Detect which cell encompasses the target text, then output its (X, Y) center coordinate. 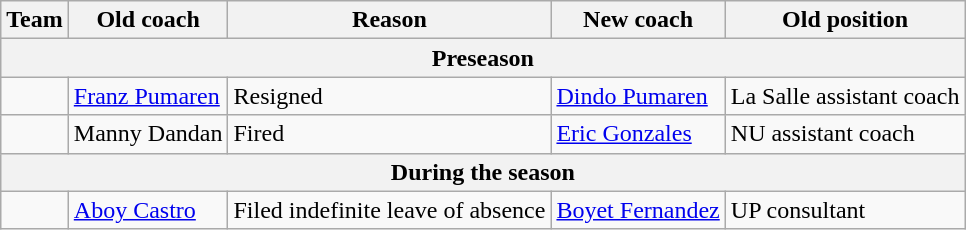
Old coach (148, 20)
Reason (390, 20)
La Salle assistant coach (845, 96)
New coach (638, 20)
UP consultant (845, 210)
Eric Gonzales (638, 134)
Resigned (390, 96)
Filed indefinite leave of absence (390, 210)
Franz Pumaren (148, 96)
Fired (390, 134)
Team (35, 20)
Boyet Fernandez (638, 210)
Preseason (483, 58)
Dindo Pumaren (638, 96)
Aboy Castro (148, 210)
Old position (845, 20)
During the season (483, 172)
Manny Dandan (148, 134)
NU assistant coach (845, 134)
